Extract the [x, y] coordinate from the center of the cell holding the provided text.  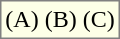
(A) [22, 19]
(C) [98, 19]
(B) [60, 19]
